Find where the given text appears and provide that cell's center as (x, y) coordinate. 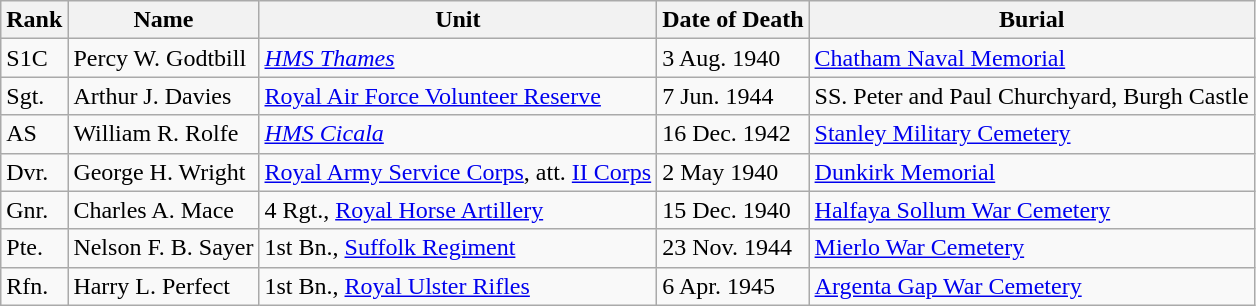
Gnr. (34, 210)
George H. Wright (164, 172)
Name (164, 20)
Royal Air Force Volunteer Reserve (458, 96)
HMS Cicala (458, 134)
Arthur J. Davies (164, 96)
16 Dec. 1942 (733, 134)
2 May 1940 (733, 172)
Nelson F. B. Sayer (164, 248)
Pte. (34, 248)
Dvr. (34, 172)
SS. Peter and Paul Churchyard, Burgh Castle (1032, 96)
Rfn. (34, 286)
S1C (34, 58)
Halfaya Sollum War Cemetery (1032, 210)
Sgt. (34, 96)
3 Aug. 1940 (733, 58)
Dunkirk Memorial (1032, 172)
Burial (1032, 20)
1st Bn., Royal Ulster Rifles (458, 286)
Chatham Naval Memorial (1032, 58)
23 Nov. 1944 (733, 248)
Argenta Gap War Cemetery (1032, 286)
Unit (458, 20)
Date of Death (733, 20)
Royal Army Service Corps, att. II Corps (458, 172)
William R. Rolfe (164, 134)
7 Jun. 1944 (733, 96)
4 Rgt., Royal Horse Artillery (458, 210)
15 Dec. 1940 (733, 210)
Percy W. Godtbill (164, 58)
Mierlo War Cemetery (1032, 248)
6 Apr. 1945 (733, 286)
1st Bn., Suffolk Regiment (458, 248)
Harry L. Perfect (164, 286)
HMS Thames (458, 58)
Stanley Military Cemetery (1032, 134)
Rank (34, 20)
Charles A. Mace (164, 210)
AS (34, 134)
